From the cell containing the given text, extract its center point as (x, y) coordinate. 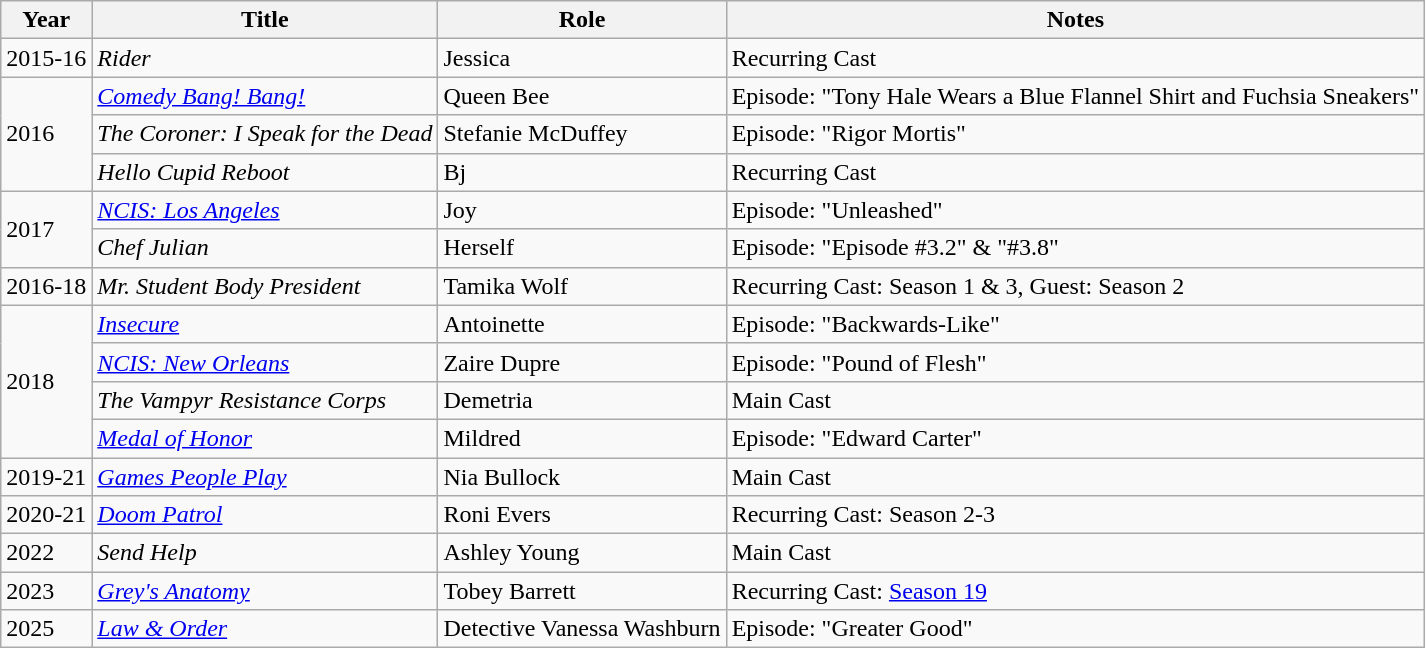
Episode: "Tony Hale Wears a Blue Flannel Shirt and Fuchsia Sneakers" (1075, 96)
Tobey Barrett (582, 591)
Rider (265, 58)
Episode: "Greater Good" (1075, 629)
Games People Play (265, 477)
Nia Bullock (582, 477)
Year (46, 20)
Recurring Cast: Season 19 (1075, 591)
The Vampyr Resistance Corps (265, 400)
2016-18 (46, 286)
Recurring Cast: Season 1 & 3, Guest: Season 2 (1075, 286)
2020-21 (46, 515)
Medal of Honor (265, 438)
Grey's Anatomy (265, 591)
Episode: "Rigor Mortis" (1075, 134)
Role (582, 20)
Bj (582, 172)
2023 (46, 591)
NCIS: Los Angeles (265, 210)
Ashley Young (582, 553)
2016 (46, 134)
Joy (582, 210)
Recurring Cast: Season 2-3 (1075, 515)
Mildred (582, 438)
Hello Cupid Reboot (265, 172)
Antoinette (582, 324)
Detective Vanessa Washburn (582, 629)
Episode: "Pound of Flesh" (1075, 362)
2025 (46, 629)
NCIS: New Orleans (265, 362)
Mr. Student Body President (265, 286)
Insecure (265, 324)
2018 (46, 381)
Title (265, 20)
Herself (582, 248)
Notes (1075, 20)
Episode: "Edward Carter" (1075, 438)
Zaire Dupre (582, 362)
Roni Evers (582, 515)
Queen Bee (582, 96)
2015-16 (46, 58)
Chef Julian (265, 248)
Send Help (265, 553)
Episode: "Backwards-Like" (1075, 324)
Law & Order (265, 629)
Stefanie McDuffey (582, 134)
Demetria (582, 400)
Comedy Bang! Bang! (265, 96)
Tamika Wolf (582, 286)
Jessica (582, 58)
Episode: "Episode #3.2" & "#3.8" (1075, 248)
Doom Patrol (265, 515)
2017 (46, 229)
2022 (46, 553)
Episode: "Unleashed" (1075, 210)
The Coroner: I Speak for the Dead (265, 134)
2019-21 (46, 477)
